Return the [X, Y] coordinate for the center point of the cell that contains the specified text.  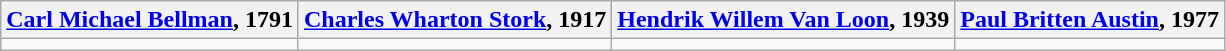
Paul Britten Austin, 1977 [1090, 20]
Hendrik Willem Van Loon, 1939 [784, 20]
Carl Michael Bellman, 1791 [150, 20]
Charles Wharton Stork, 1917 [454, 20]
